From the cell containing the given text, extract its center point as (x, y) coordinate. 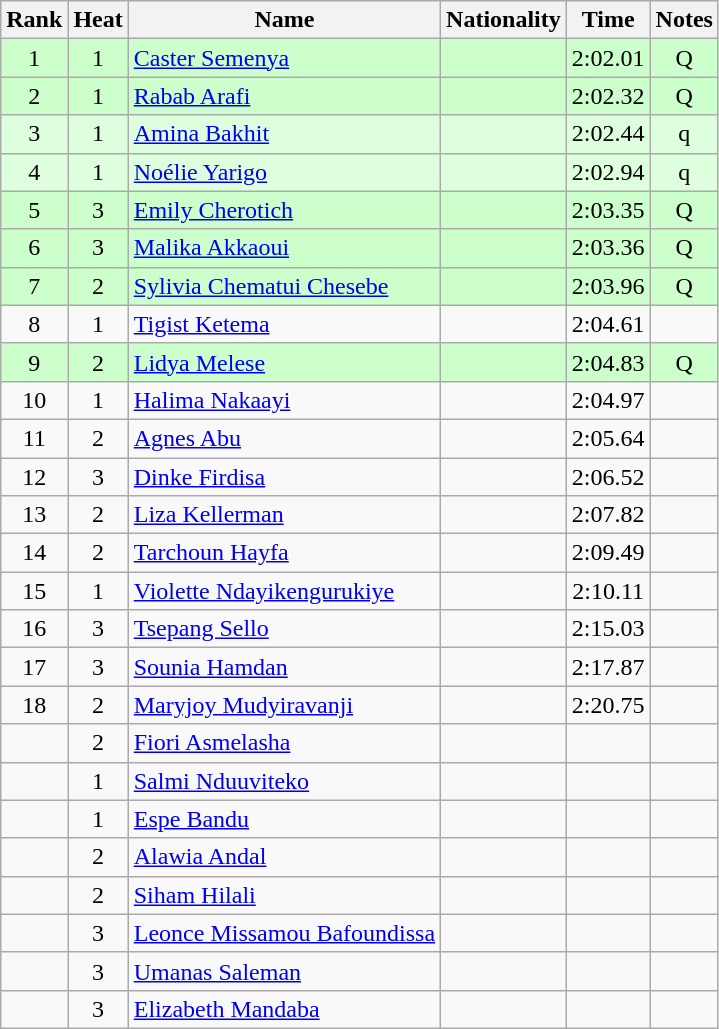
2:03.36 (608, 248)
Leonce Missamou Bafoundissa (284, 933)
2:02.01 (608, 58)
Sylivia Chematui Chesebe (284, 286)
Alawia Andal (284, 857)
5 (34, 210)
2:02.44 (608, 134)
Time (608, 20)
18 (34, 705)
Lidya Melese (284, 362)
9 (34, 362)
2:05.64 (608, 438)
17 (34, 667)
Sounia Hamdan (284, 667)
16 (34, 629)
6 (34, 248)
2:04.61 (608, 324)
Tigist Ketema (284, 324)
11 (34, 438)
Elizabeth Mandaba (284, 1009)
Heat (98, 20)
Halima Nakaayi (284, 400)
Fiori Asmelasha (284, 743)
Umanas Saleman (284, 971)
2:09.49 (608, 553)
Noélie Yarigo (284, 172)
2:06.52 (608, 477)
Emily Cherotich (284, 210)
Malika Akkaoui (284, 248)
2:03.96 (608, 286)
2:10.11 (608, 591)
Amina Bakhit (284, 134)
12 (34, 477)
10 (34, 400)
2:04.83 (608, 362)
Rank (34, 20)
15 (34, 591)
2:17.87 (608, 667)
2:15.03 (608, 629)
Salmi Nduuviteko (284, 781)
14 (34, 553)
Siham Hilali (284, 895)
Maryjoy Mudyiravanji (284, 705)
2:03.35 (608, 210)
Tsepang Sello (284, 629)
Agnes Abu (284, 438)
2:02.94 (608, 172)
2:02.32 (608, 96)
4 (34, 172)
Nationality (504, 20)
Notes (684, 20)
8 (34, 324)
Violette Ndayikengurukiye (284, 591)
Rabab Arafi (284, 96)
13 (34, 515)
Caster Semenya (284, 58)
Liza Kellerman (284, 515)
2:07.82 (608, 515)
Espe Bandu (284, 819)
2:20.75 (608, 705)
7 (34, 286)
Tarchoun Hayfa (284, 553)
Name (284, 20)
2:04.97 (608, 400)
Dinke Firdisa (284, 477)
